For the text-containing cell, return its midpoint in [X, Y] coordinate format. 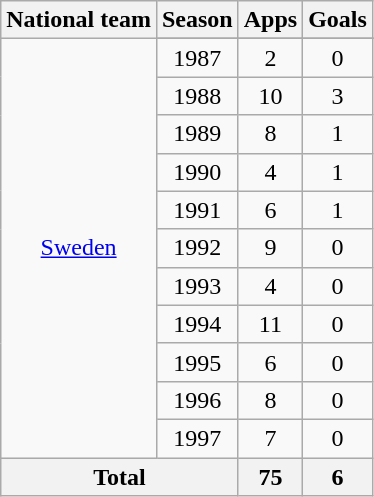
Goals [338, 20]
10 [270, 96]
Total [120, 477]
National team [79, 20]
1989 [197, 134]
7 [270, 438]
1988 [197, 96]
Sweden [79, 248]
1997 [197, 438]
1996 [197, 400]
2 [270, 58]
1995 [197, 362]
1994 [197, 324]
Season [197, 20]
9 [270, 248]
Apps [270, 20]
1991 [197, 210]
1990 [197, 172]
75 [270, 477]
1992 [197, 248]
11 [270, 324]
1993 [197, 286]
1987 [197, 58]
3 [338, 96]
